Detect which cell encompasses the target text, then output its [x, y] center coordinate. 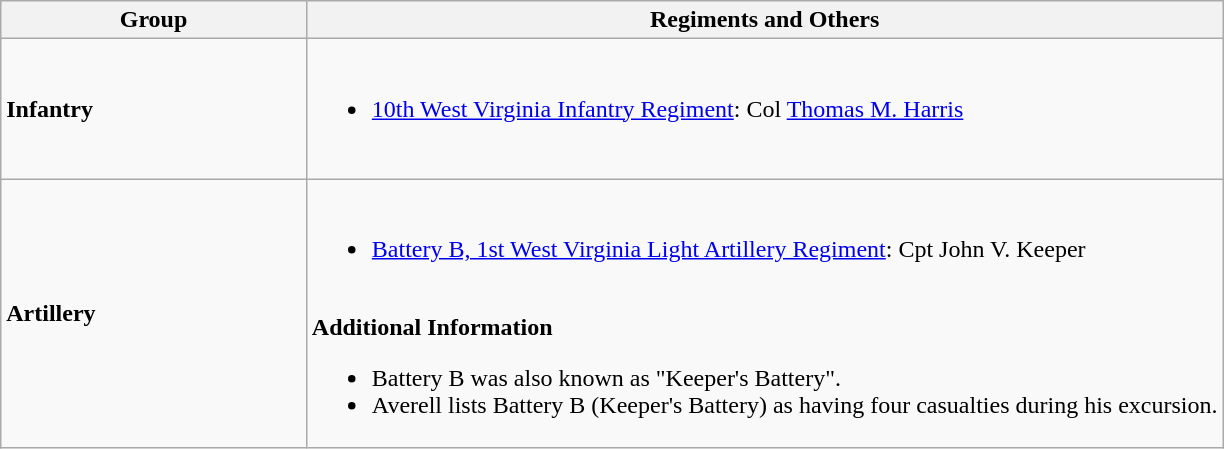
10th West Virginia Infantry Regiment: Col Thomas M. Harris [764, 109]
Infantry [154, 109]
Artillery [154, 314]
Group [154, 20]
Regiments and Others [764, 20]
